Scan for the cell matching the given text and deliver its (x, y) coordinate at center. 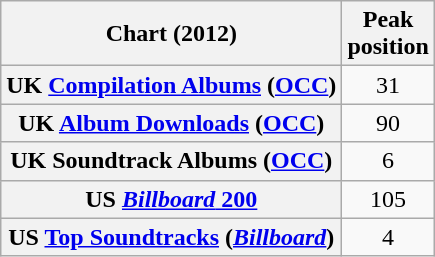
Peakposition (388, 34)
UK Album Downloads (OCC) (172, 123)
US Top Soundtracks (Billboard) (172, 237)
6 (388, 161)
4 (388, 237)
31 (388, 85)
US Billboard 200 (172, 199)
UK Soundtrack Albums (OCC) (172, 161)
105 (388, 199)
UK Compilation Albums (OCC) (172, 85)
90 (388, 123)
Chart (2012) (172, 34)
